Capture the cell that displays the provided text and extract its (x, y) central coordinate. 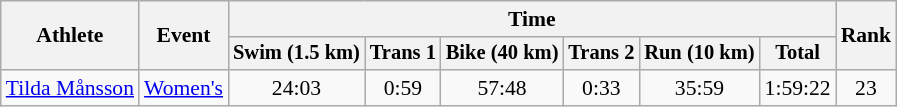
1:59:22 (798, 88)
Bike (40 km) (502, 54)
23 (866, 88)
Run (10 km) (699, 54)
Trans 1 (403, 54)
Swim (1.5 km) (296, 54)
24:03 (296, 88)
Total (798, 54)
0:59 (403, 88)
Women's (184, 88)
Athlete (70, 36)
Time (532, 19)
Tilda Månsson (70, 88)
0:33 (601, 88)
Event (184, 36)
35:59 (699, 88)
57:48 (502, 88)
Trans 2 (601, 54)
Rank (866, 36)
